Output the (x, y) coordinate of the center of the cell containing the given text.  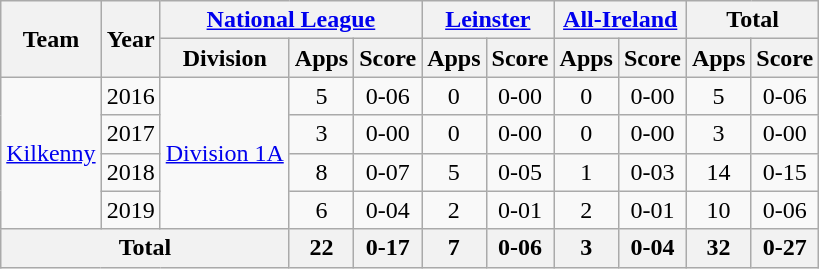
Division 1A (224, 153)
1 (586, 172)
2017 (130, 134)
7 (454, 248)
Division (224, 58)
32 (718, 248)
0-15 (785, 172)
Year (130, 39)
Kilkenny (51, 153)
Leinster (488, 20)
6 (321, 210)
0-03 (652, 172)
All-Ireland (620, 20)
National League (290, 20)
2019 (130, 210)
10 (718, 210)
Team (51, 39)
14 (718, 172)
0-27 (785, 248)
0-17 (388, 248)
0-07 (388, 172)
0-05 (520, 172)
2016 (130, 96)
2018 (130, 172)
8 (321, 172)
22 (321, 248)
